Return (x, y) of the center of cell containing provided text 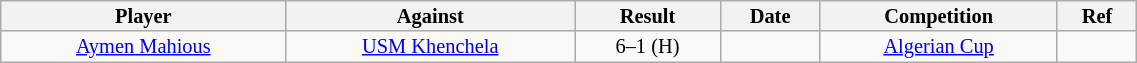
Against (430, 16)
6–1 (H) (648, 46)
Date (770, 16)
Player (144, 16)
Competition (938, 16)
Aymen Mahious (144, 46)
Result (648, 16)
Ref (1097, 16)
Algerian Cup (938, 46)
USM Khenchela (430, 46)
